Provide the (X, Y) coordinate of the cell's center where the given text is located.  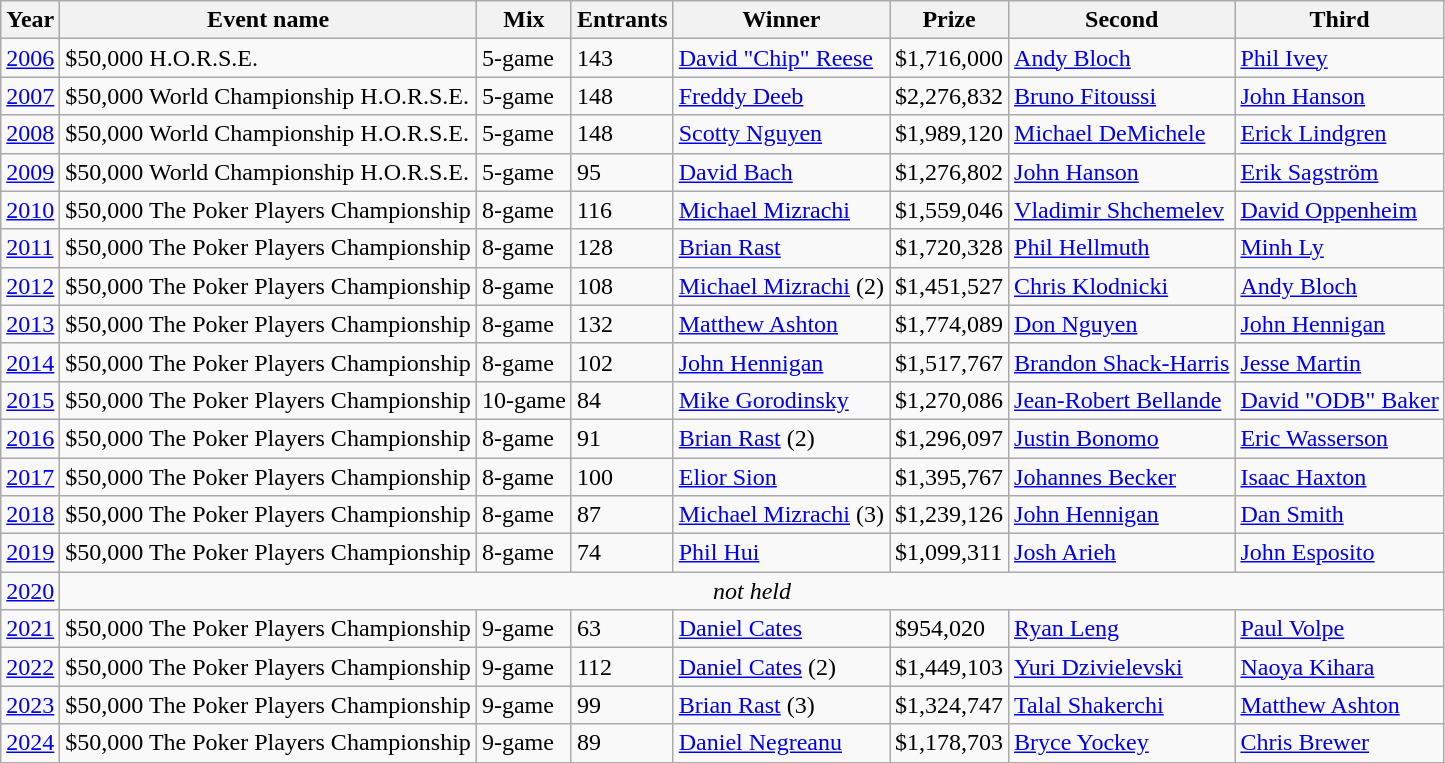
2020 (30, 591)
$1,178,703 (950, 743)
Dan Smith (1340, 515)
Third (1340, 20)
2014 (30, 362)
Brian Rast (781, 248)
2015 (30, 400)
Brian Rast (3) (781, 705)
2021 (30, 629)
$1,716,000 (950, 58)
Chris Brewer (1340, 743)
Isaac Haxton (1340, 477)
$1,296,097 (950, 438)
$1,449,103 (950, 667)
89 (622, 743)
Mix (524, 20)
Josh Arieh (1122, 553)
Jean-Robert Bellande (1122, 400)
Scotty Nguyen (781, 134)
87 (622, 515)
2024 (30, 743)
David "ODB" Baker (1340, 400)
Vladimir Shchemelev (1122, 210)
Johannes Becker (1122, 477)
Jesse Martin (1340, 362)
Daniel Negreanu (781, 743)
$954,020 (950, 629)
John Esposito (1340, 553)
10-game (524, 400)
$1,099,311 (950, 553)
2018 (30, 515)
2011 (30, 248)
$1,451,527 (950, 286)
Prize (950, 20)
Daniel Cates (2) (781, 667)
84 (622, 400)
Ryan Leng (1122, 629)
Second (1122, 20)
2006 (30, 58)
$2,276,832 (950, 96)
Brandon Shack-Harris (1122, 362)
Elior Sion (781, 477)
112 (622, 667)
Bruno Fitoussi (1122, 96)
David Bach (781, 172)
Michael DeMichele (1122, 134)
Justin Bonomo (1122, 438)
100 (622, 477)
Michael Mizrachi (781, 210)
91 (622, 438)
Winner (781, 20)
$1,774,089 (950, 324)
Phil Hui (781, 553)
2010 (30, 210)
Event name (268, 20)
116 (622, 210)
2019 (30, 553)
Naoya Kihara (1340, 667)
Year (30, 20)
Don Nguyen (1122, 324)
David "Chip" Reese (781, 58)
Mike Gorodinsky (781, 400)
Erick Lindgren (1340, 134)
Freddy Deeb (781, 96)
132 (622, 324)
Entrants (622, 20)
95 (622, 172)
$1,720,328 (950, 248)
$1,989,120 (950, 134)
99 (622, 705)
2008 (30, 134)
Erik Sagström (1340, 172)
2016 (30, 438)
$50,000 H.O.R.S.E. (268, 58)
63 (622, 629)
Paul Volpe (1340, 629)
Michael Mizrachi (3) (781, 515)
Talal Shakerchi (1122, 705)
$1,559,046 (950, 210)
Michael Mizrachi (2) (781, 286)
$1,270,086 (950, 400)
Brian Rast (2) (781, 438)
Chris Klodnicki (1122, 286)
$1,324,747 (950, 705)
Daniel Cates (781, 629)
143 (622, 58)
2012 (30, 286)
David Oppenheim (1340, 210)
Phil Hellmuth (1122, 248)
128 (622, 248)
2017 (30, 477)
$1,276,802 (950, 172)
not held (752, 591)
Minh Ly (1340, 248)
74 (622, 553)
2023 (30, 705)
Bryce Yockey (1122, 743)
$1,395,767 (950, 477)
2013 (30, 324)
$1,239,126 (950, 515)
$1,517,767 (950, 362)
102 (622, 362)
Eric Wasserson (1340, 438)
108 (622, 286)
Phil Ivey (1340, 58)
2007 (30, 96)
2009 (30, 172)
Yuri Dzivielevski (1122, 667)
2022 (30, 667)
